Pinpoint the cell where the given text exists, returning its (X, Y) midpoint coordinate. 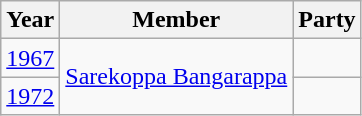
1967 (30, 58)
Sarekoppa Bangarappa (176, 77)
Party (327, 20)
Year (30, 20)
Member (176, 20)
1972 (30, 96)
